Output the [x, y] coordinate of the center of the cell containing the given text.  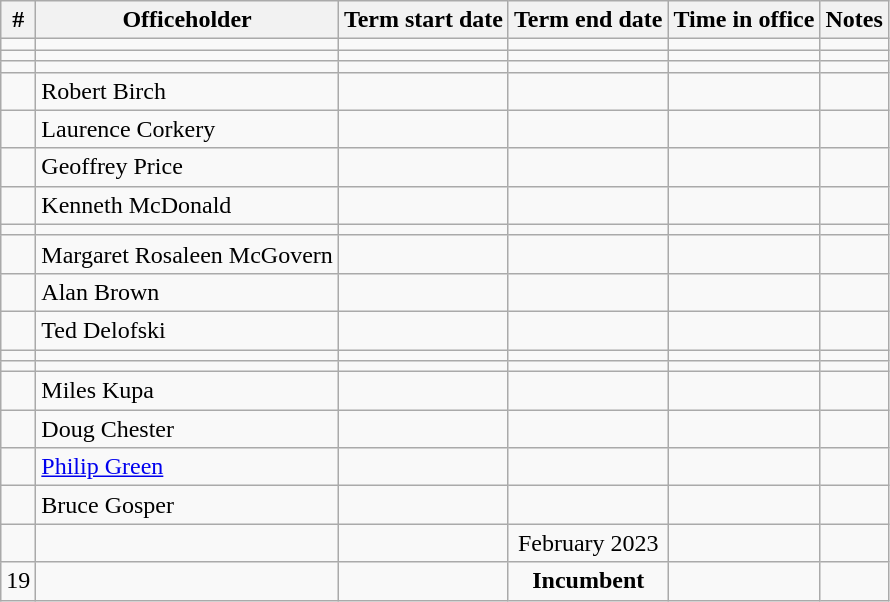
Bruce Gosper [188, 505]
Term end date [588, 20]
Philip Green [188, 467]
Laurence Corkery [188, 129]
19 [18, 581]
# [18, 20]
Geoffrey Price [188, 167]
Margaret Rosaleen McGovern [188, 254]
Ted Delofski [188, 330]
Miles Kupa [188, 391]
Notes [854, 20]
Doug Chester [188, 429]
Kenneth McDonald [188, 205]
Robert Birch [188, 91]
Term start date [423, 20]
Alan Brown [188, 292]
February 2023 [588, 543]
Officeholder [188, 20]
Incumbent [588, 581]
Time in office [744, 20]
